Provide the (X, Y) coordinate of the cell's center where the given text is located.  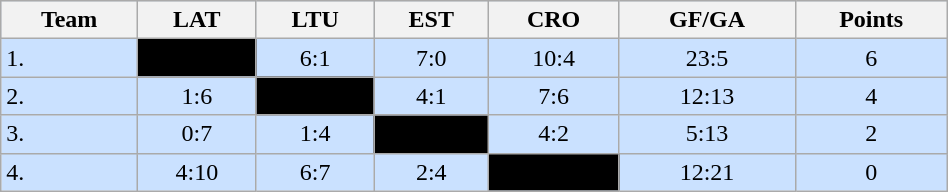
LTU (315, 20)
4. (70, 172)
4:1 (431, 96)
4:2 (553, 134)
2:4 (431, 172)
6:1 (315, 58)
Team (70, 20)
10:4 (553, 58)
0:7 (196, 134)
5:13 (707, 134)
1. (70, 58)
4 (871, 96)
2. (70, 96)
0 (871, 172)
7:6 (553, 96)
7:0 (431, 58)
Points (871, 20)
23:5 (707, 58)
6:7 (315, 172)
LAT (196, 20)
6 (871, 58)
12:13 (707, 96)
EST (431, 20)
GF/GA (707, 20)
1:6 (196, 96)
1:4 (315, 134)
CRO (553, 20)
2 (871, 134)
4:10 (196, 172)
3. (70, 134)
12:21 (707, 172)
